Return the [X, Y] coordinate for the center point of the cell that contains the specified text.  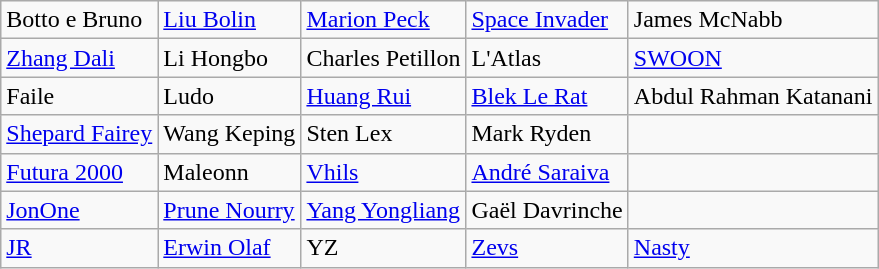
YZ [384, 248]
Liu Bolin [230, 20]
Botto e Bruno [80, 20]
Vhils [384, 172]
André Saraiva [547, 172]
Yang Yongliang [384, 210]
Nasty [753, 248]
L'Atlas [547, 58]
JR [80, 248]
Gaël Davrinche [547, 210]
Space Invader [547, 20]
Charles Petillon [384, 58]
Abdul Rahman Katanani [753, 96]
Li Hongbo [230, 58]
Futura 2000 [80, 172]
James McNabb [753, 20]
Marion Peck [384, 20]
Erwin Olaf [230, 248]
Zhang Dali [80, 58]
SWOON [753, 58]
Ludo [230, 96]
Prune Nourry [230, 210]
Faile [80, 96]
Blek Le Rat [547, 96]
Huang Rui [384, 96]
Sten Lex [384, 134]
JonOne [80, 210]
Shepard Fairey [80, 134]
Wang Keping [230, 134]
Mark Ryden [547, 134]
Zevs [547, 248]
Maleonn [230, 172]
